From the cell containing the given text, extract its center point as [X, Y] coordinate. 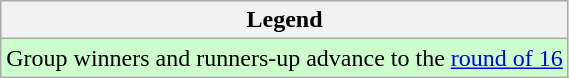
Legend [285, 20]
Group winners and runners-up advance to the round of 16 [285, 58]
